Search for the cell housing the specified text and yield its [x, y] center coordinate. 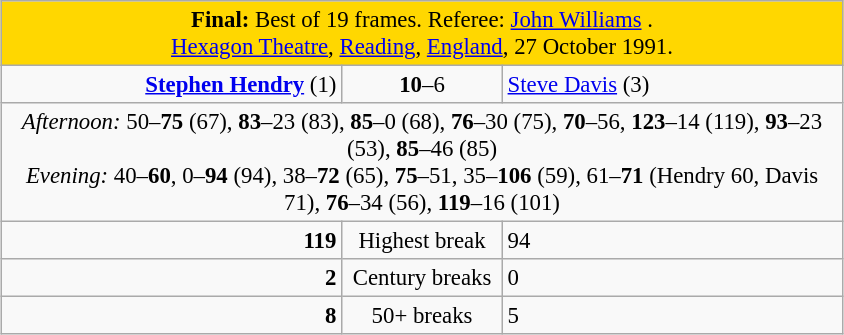
10–6 [422, 85]
2 [172, 278]
94 [672, 241]
Stephen Hendry (1) [172, 85]
8 [172, 316]
119 [172, 241]
Steve Davis (3) [672, 85]
Highest break [422, 241]
5 [672, 316]
Century breaks [422, 278]
Final: Best of 19 frames. Referee: John Williams .Hexagon Theatre, Reading, England, 27 October 1991. [422, 34]
50+ breaks [422, 316]
0 [672, 278]
